Find where the given text appears and provide that cell's center as (X, Y) coordinate. 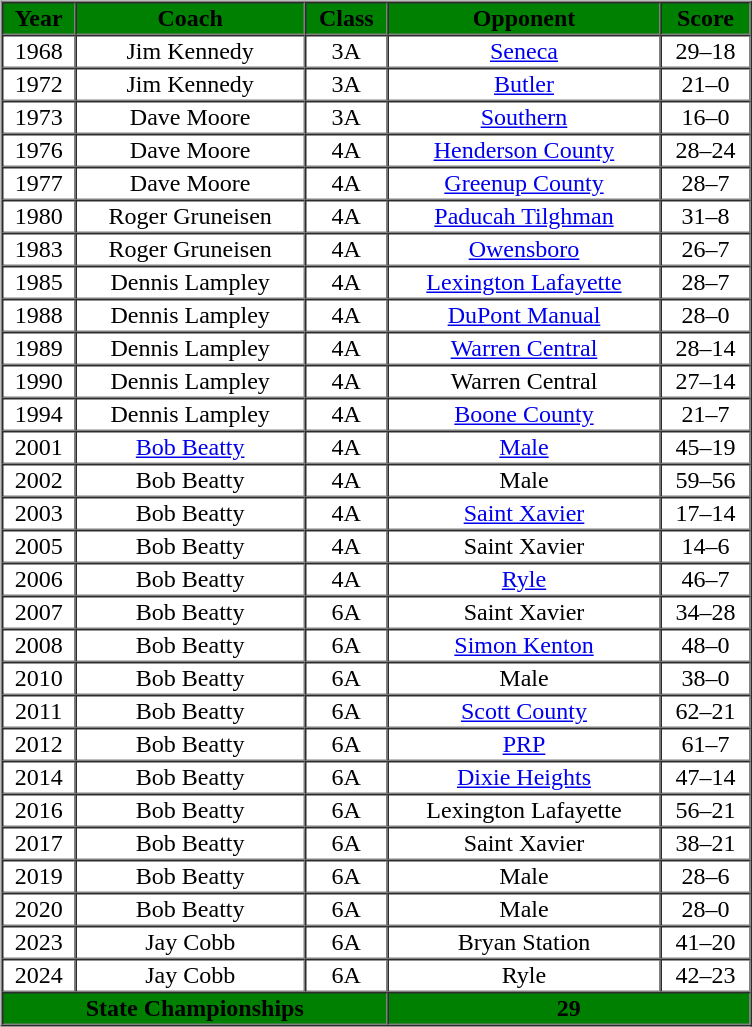
Greenup County (524, 184)
56–21 (706, 810)
Class (346, 18)
2003 (38, 514)
48–0 (706, 646)
1989 (38, 348)
PRP (524, 744)
42–23 (706, 976)
Seneca (524, 52)
16–0 (706, 118)
28–6 (706, 876)
31–8 (706, 216)
27–14 (706, 382)
1977 (38, 184)
Southern (524, 118)
1988 (38, 316)
2017 (38, 844)
1985 (38, 282)
21–7 (706, 414)
46–7 (706, 580)
Coach (190, 18)
2023 (38, 942)
2010 (38, 678)
41–20 (706, 942)
29–18 (706, 52)
State Championships (194, 1008)
Scott County (524, 712)
Paducah Tilghman (524, 216)
38–21 (706, 844)
1973 (38, 118)
26–7 (706, 250)
1968 (38, 52)
1972 (38, 84)
2016 (38, 810)
2011 (38, 712)
Butler (524, 84)
2007 (38, 612)
28–14 (706, 348)
Owensboro (524, 250)
38–0 (706, 678)
Year (38, 18)
29 (568, 1008)
1990 (38, 382)
1994 (38, 414)
2024 (38, 976)
DuPont Manual (524, 316)
Boone County (524, 414)
Simon Kenton (524, 646)
Opponent (524, 18)
59–56 (706, 480)
2020 (38, 910)
2014 (38, 778)
Henderson County (524, 150)
2001 (38, 448)
28–24 (706, 150)
1983 (38, 250)
1980 (38, 216)
Bryan Station (524, 942)
62–21 (706, 712)
47–14 (706, 778)
2005 (38, 546)
2019 (38, 876)
1976 (38, 150)
2002 (38, 480)
17–14 (706, 514)
21–0 (706, 84)
2008 (38, 646)
Dixie Heights (524, 778)
45–19 (706, 448)
Score (706, 18)
2012 (38, 744)
2006 (38, 580)
14–6 (706, 546)
34–28 (706, 612)
61–7 (706, 744)
